Pinpoint the cell where the given text exists, returning its [x, y] midpoint coordinate. 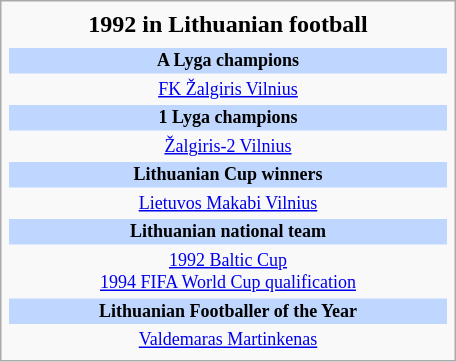
Lietuvos Makabi Vilnius [228, 204]
Žalgiris-2 Vilnius [228, 147]
1992 in Lithuanian football [228, 24]
Lithuanian Footballer of the Year [228, 312]
Valdemaras Martinkenas [228, 340]
Lithuanian Cup winners [228, 175]
FK Žalgiris Vilnius [228, 90]
1 Lyga champions [228, 118]
A Lyga champions [228, 61]
1992 Baltic Cup1994 FIFA World Cup qualification [228, 272]
Lithuanian national team [228, 232]
